Provide the (X, Y) coordinate of the cell's center where the given text is located.  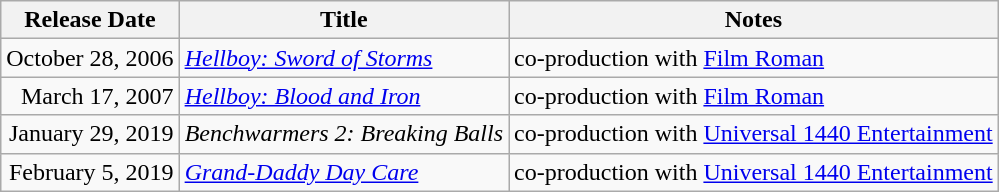
Grand-Daddy Day Care (344, 172)
Title (344, 20)
March 17, 2007 (90, 96)
Hellboy: Blood and Iron (344, 96)
October 28, 2006 (90, 58)
January 29, 2019 (90, 134)
February 5, 2019 (90, 172)
Benchwarmers 2: Breaking Balls (344, 134)
Release Date (90, 20)
Hellboy: Sword of Storms (344, 58)
Notes (754, 20)
